Return the [X, Y] coordinate for the center point of the cell that contains the specified text.  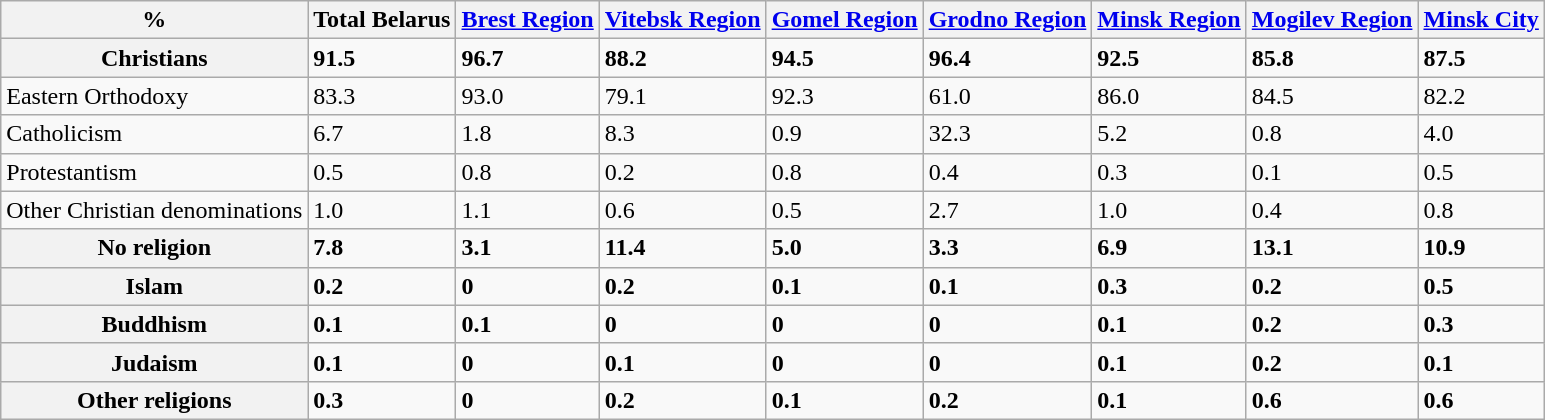
Judaism [154, 362]
Total Belarus [382, 20]
5.0 [844, 248]
Buddhism [154, 324]
96.4 [1008, 58]
32.3 [1008, 134]
4.0 [1481, 134]
94.5 [844, 58]
0.9 [844, 134]
86.0 [1169, 96]
Minsk Region [1169, 20]
79.1 [682, 96]
92.5 [1169, 58]
13.1 [1332, 248]
3.3 [1008, 248]
61.0 [1008, 96]
88.2 [682, 58]
8.3 [682, 134]
Mogilev Region [1332, 20]
11.4 [682, 248]
Gomel Region [844, 20]
No religion [154, 248]
93.0 [528, 96]
85.8 [1332, 58]
5.2 [1169, 134]
10.9 [1481, 248]
87.5 [1481, 58]
Eastern Orthodoxy [154, 96]
1.1 [528, 210]
96.7 [528, 58]
92.3 [844, 96]
6.9 [1169, 248]
Other Christian denominations [154, 210]
Grodno Region [1008, 20]
Minsk City [1481, 20]
82.2 [1481, 96]
Vitebsk Region [682, 20]
Islam [154, 286]
Protestantism [154, 172]
% [154, 20]
6.7 [382, 134]
Other religions [154, 400]
Catholicism [154, 134]
84.5 [1332, 96]
83.3 [382, 96]
7.8 [382, 248]
2.7 [1008, 210]
Brest Region [528, 20]
Christians [154, 58]
91.5 [382, 58]
3.1 [528, 248]
1.8 [528, 134]
